Detect which cell encompasses the target text, then output its [X, Y] center coordinate. 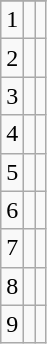
6 [12, 210]
9 [12, 324]
2 [12, 58]
4 [12, 134]
7 [12, 248]
5 [12, 172]
1 [12, 20]
8 [12, 286]
3 [12, 96]
